Return (X, Y) of the center of cell containing provided text 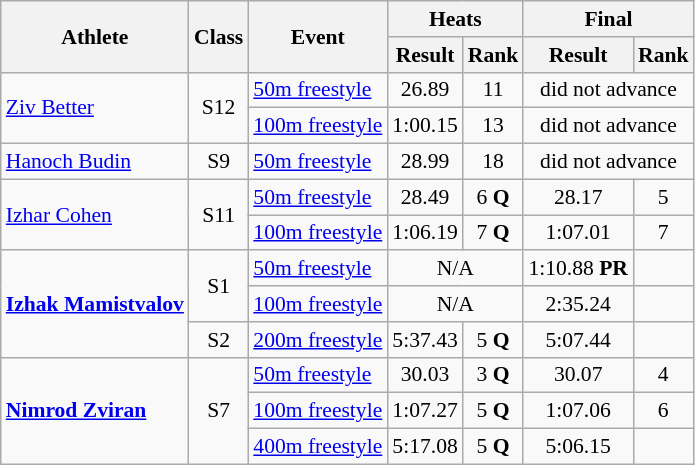
11 (494, 90)
30.03 (424, 375)
5:37.43 (424, 340)
4 (664, 375)
Izhar Cohen (95, 214)
Hanoch Budin (95, 162)
S2 (218, 340)
26.89 (424, 90)
S11 (218, 214)
S1 (218, 286)
400m freestyle (318, 447)
1:07.27 (424, 411)
Ziv Better (95, 108)
Izhak Mamistvalov (95, 304)
6 (664, 411)
S12 (218, 108)
28.99 (424, 162)
1:10.88 PR (578, 269)
Heats (455, 19)
Class (218, 36)
1:07.01 (578, 233)
5:06.15 (578, 447)
Nimrod Zviran (95, 410)
7 (664, 233)
S9 (218, 162)
13 (494, 126)
Final (608, 19)
Event (318, 36)
3 Q (494, 375)
5 (664, 197)
1:07.06 (578, 411)
2:35.24 (578, 304)
6 Q (494, 197)
28.49 (424, 197)
Athlete (95, 36)
30.07 (578, 375)
5:17.08 (424, 447)
18 (494, 162)
S7 (218, 410)
1:00.15 (424, 126)
5:07.44 (578, 340)
200m freestyle (318, 340)
1:06.19 (424, 233)
28.17 (578, 197)
7 Q (494, 233)
